From the cell containing the given text, extract its center point as [X, Y] coordinate. 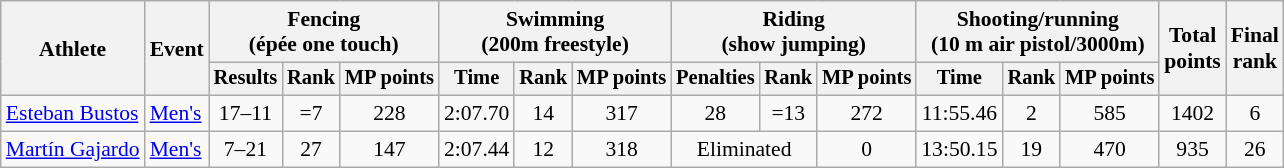
Finalrank [1255, 48]
228 [390, 114]
Fencing (épée one touch) [324, 32]
=7 [311, 114]
272 [866, 114]
317 [622, 114]
6 [1255, 114]
935 [1192, 150]
2:07.44 [476, 150]
Swimming (200m freestyle) [555, 32]
11:55.46 [959, 114]
19 [1032, 150]
Martín Gajardo [73, 150]
0 [866, 150]
12 [543, 150]
147 [390, 150]
470 [1110, 150]
2:07.70 [476, 114]
585 [1110, 114]
Eliminated [744, 150]
2 [1032, 114]
Results [246, 79]
Totalpoints [1192, 48]
7–21 [246, 150]
Penalties [715, 79]
Event [177, 48]
28 [715, 114]
Athlete [73, 48]
318 [622, 150]
Esteban Bustos [73, 114]
27 [311, 150]
13:50.15 [959, 150]
17–11 [246, 114]
14 [543, 114]
=13 [788, 114]
26 [1255, 150]
1402 [1192, 114]
Riding (show jumping) [794, 32]
Shooting/running(10 m air pistol/3000m) [1038, 32]
